Return the (X, Y) coordinate for the center point of the cell that contains the specified text.  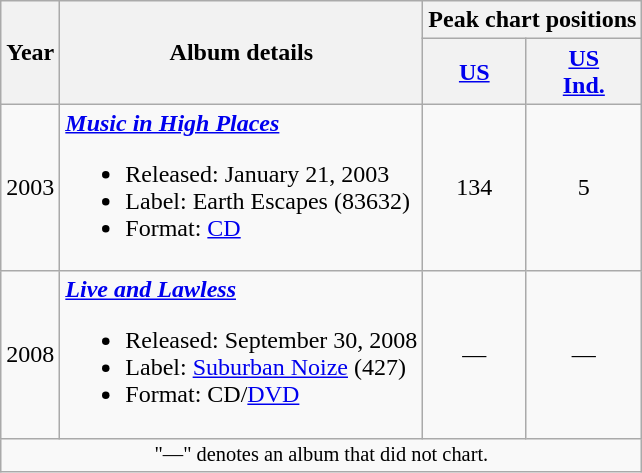
2003 (30, 188)
Album details (242, 52)
5 (584, 188)
Peak chart positions (532, 20)
"—" denotes an album that did not chart. (322, 455)
Live and LawlessReleased: September 30, 2008Label: Suburban Noize (427)Format: CD/DVD (242, 354)
US (474, 72)
Year (30, 52)
USInd. (584, 72)
134 (474, 188)
2008 (30, 354)
Music in High PlacesReleased: January 21, 2003Label: Earth Escapes (83632)Format: CD (242, 188)
